Search for the cell housing the specified text and yield its [x, y] center coordinate. 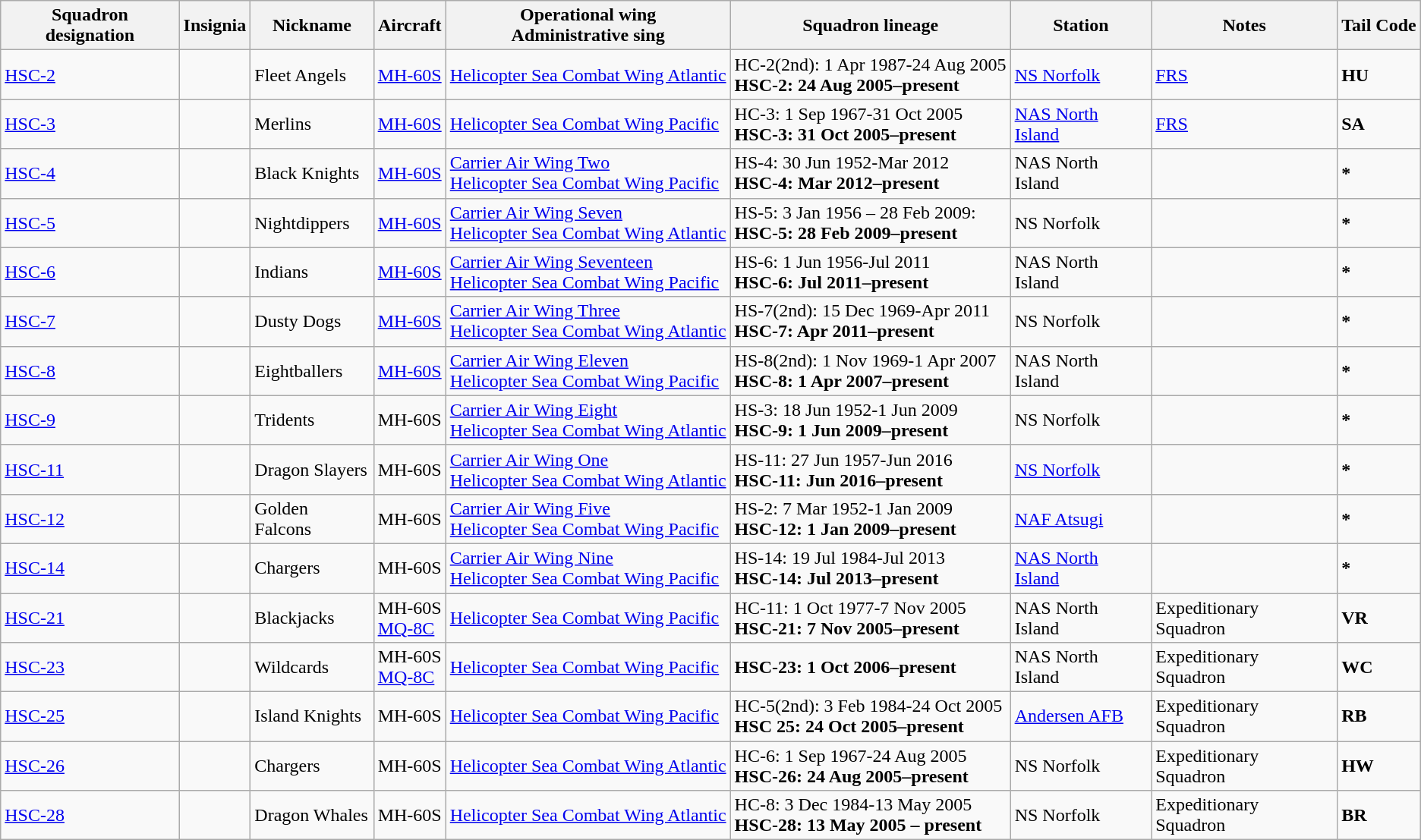
Wildcards [312, 668]
NAF Atsugi [1081, 519]
HSC-3 [90, 124]
HC-2(2nd): 1 Apr 1987-24 Aug 2005HSC-2: 24 Aug 2005–present [870, 74]
Carrier Air Wing EightHelicopter Sea Combat Wing Atlantic [588, 420]
Fleet Angels [312, 74]
Blackjacks [312, 618]
HS-4: 30 Jun 1952-Mar 2012HSC-4: Mar 2012–present [870, 173]
Indians [312, 272]
Dusty Dogs [312, 322]
Merlins [312, 124]
Nickname [312, 26]
Carrier Air Wing ElevenHelicopter Sea Combat Wing Pacific [588, 370]
Carrier Air Wing ThreeHelicopter Sea Combat Wing Atlantic [588, 322]
VR [1379, 618]
HS-6: 1 Jun 1956-Jul 2011HSC-6: Jul 2011–present [870, 272]
Aircraft [410, 26]
HSC-26 [90, 766]
Golden Falcons [312, 519]
HSC-28 [90, 815]
HC-3: 1 Sep 1967-31 Oct 2005HSC-3: 31 Oct 2005–present [870, 124]
Dragon Slayers [312, 469]
HSC-7 [90, 322]
HU [1379, 74]
Dragon Whales [312, 815]
Black Knights [312, 173]
HS-14: 19 Jul 1984-Jul 2013HSC-14: Jul 2013–present [870, 568]
HSC-5 [90, 223]
RB [1379, 716]
HS-5: 3 Jan 1956 – 28 Feb 2009:HSC-5: 28 Feb 2009–present [870, 223]
BR [1379, 815]
Operational wingAdministrative sing [588, 26]
Insignia [215, 26]
Notes [1245, 26]
Squadron lineage [870, 26]
HC-8: 3 Dec 1984-13 May 2005HSC-28: 13 May 2005 – present [870, 815]
HC-11: 1 Oct 1977-7 Nov 2005HSC-21: 7 Nov 2005–present [870, 618]
HS-8(2nd): 1 Nov 1969-1 Apr 2007HSC-8: 1 Apr 2007–present [870, 370]
HS-2: 7 Mar 1952-1 Jan 2009HSC-12: 1 Jan 2009–present [870, 519]
HSC-21 [90, 618]
Station [1081, 26]
Andersen AFB [1081, 716]
HSC-4 [90, 173]
Nightdippers [312, 223]
HSC-12 [90, 519]
Carrier Air Wing SeventeenHelicopter Sea Combat Wing Pacific [588, 272]
Squadron designation [90, 26]
HW [1379, 766]
SA [1379, 124]
Island Knights [312, 716]
HSC-8 [90, 370]
Carrier Air Wing SevenHelicopter Sea Combat Wing Atlantic [588, 223]
HSC-2 [90, 74]
HSC-6 [90, 272]
HC-6: 1 Sep 1967-24 Aug 2005HSC-26: 24 Aug 2005–present [870, 766]
Tail Code [1379, 26]
HSC-9 [90, 420]
Carrier Air Wing TwoHelicopter Sea Combat Wing Pacific [588, 173]
Eightballers [312, 370]
HSC-14 [90, 568]
WC [1379, 668]
HS-3: 18 Jun 1952-1 Jun 2009HSC-9: 1 Jun 2009–present [870, 420]
HC-5(2nd): 3 Feb 1984-24 Oct 2005HSC 25: 24 Oct 2005–present [870, 716]
HSC-23 [90, 668]
Carrier Air Wing NineHelicopter Sea Combat Wing Pacific [588, 568]
HS-7(2nd): 15 Dec 1969-Apr 2011HSC-7: Apr 2011–present [870, 322]
Carrier Air Wing FiveHelicopter Sea Combat Wing Pacific [588, 519]
Tridents [312, 420]
HSC-11 [90, 469]
Carrier Air Wing OneHelicopter Sea Combat Wing Atlantic [588, 469]
HSC-23: 1 Oct 2006–present [870, 668]
HSC-25 [90, 716]
HS-11: 27 Jun 1957-Jun 2016HSC-11: Jun 2016–present [870, 469]
